From the cell containing the given text, extract its center point as (x, y) coordinate. 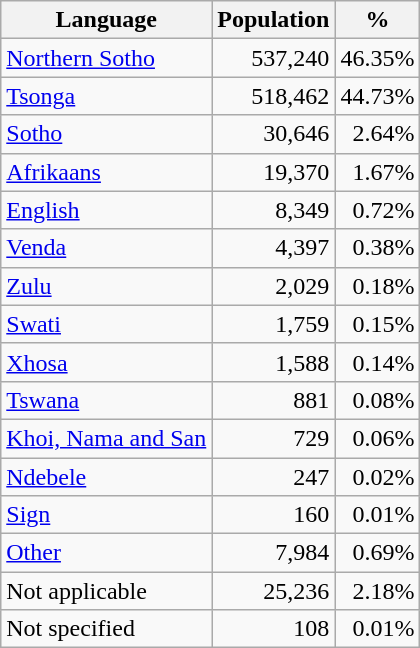
0.69% (378, 553)
Khoi, Nama and San (106, 438)
Not applicable (106, 591)
518,462 (274, 96)
Swati (106, 324)
46.35% (378, 58)
0.02% (378, 477)
Ndebele (106, 477)
881 (274, 400)
44.73% (378, 96)
Not specified (106, 629)
Tsonga (106, 96)
30,646 (274, 134)
Sotho (106, 134)
19,370 (274, 172)
Language (106, 20)
1.67% (378, 172)
8,349 (274, 210)
Zulu (106, 286)
% (378, 20)
0.38% (378, 248)
Afrikaans (106, 172)
0.08% (378, 400)
4,397 (274, 248)
7,984 (274, 553)
2.18% (378, 591)
2,029 (274, 286)
247 (274, 477)
Tswana (106, 400)
729 (274, 438)
108 (274, 629)
160 (274, 515)
537,240 (274, 58)
1,759 (274, 324)
Xhosa (106, 362)
0.18% (378, 286)
Venda (106, 248)
0.15% (378, 324)
0.14% (378, 362)
2.64% (378, 134)
Northern Sotho (106, 58)
Other (106, 553)
English (106, 210)
0.72% (378, 210)
1,588 (274, 362)
0.06% (378, 438)
25,236 (274, 591)
Sign (106, 515)
Population (274, 20)
